Provide the (X, Y) coordinate of the cell's center where the given text is located.  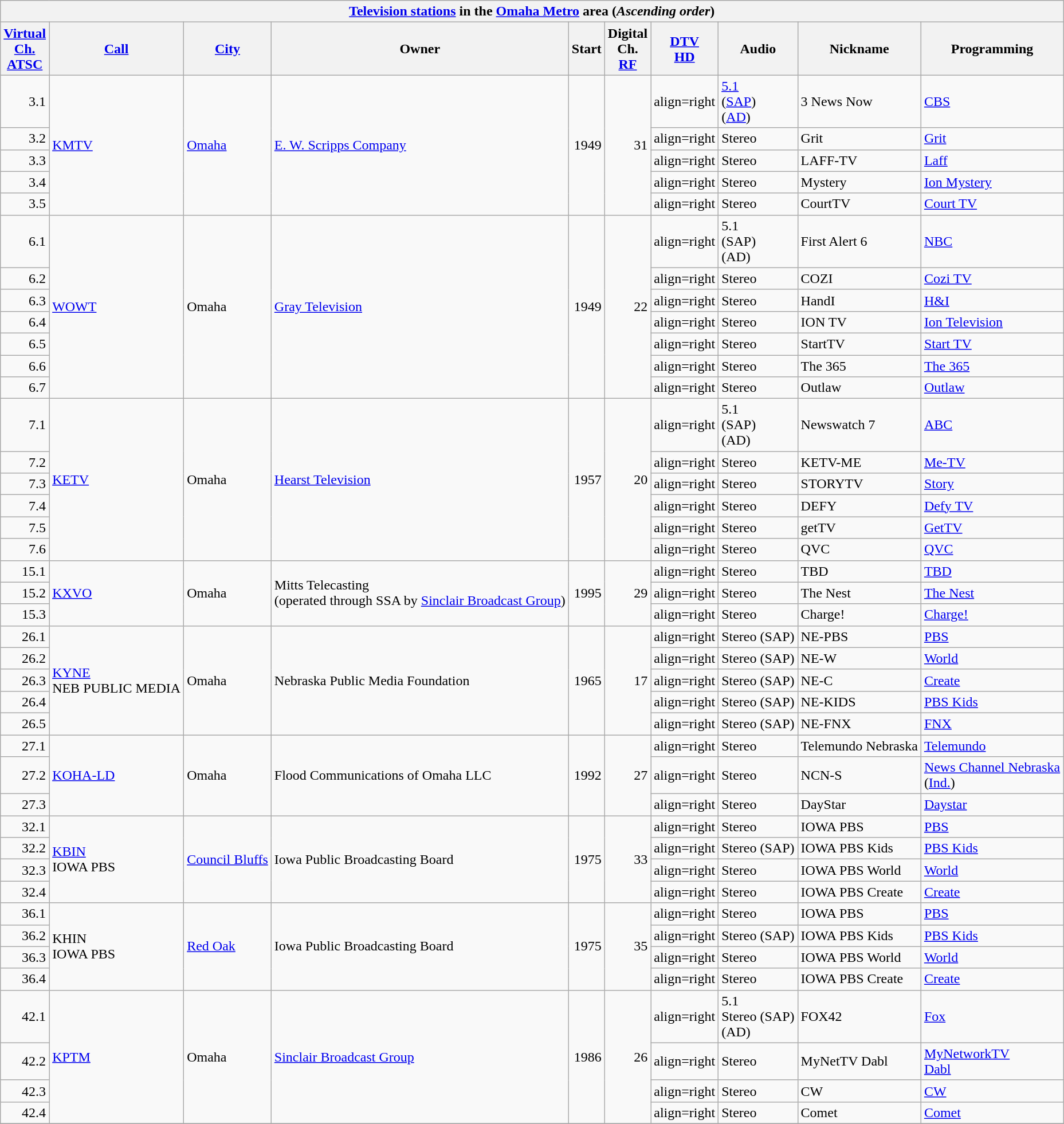
1992 (587, 775)
1965 (587, 680)
26.5 (25, 724)
StartTV (859, 344)
Audio (758, 49)
NE-C (859, 680)
1986 (587, 1056)
MyNetworkTVDabl (992, 1061)
Television stations in the Omaha Metro area (Ascending order) (532, 11)
6.6 (25, 366)
7.5 (25, 528)
Owner (419, 49)
E. W. Scripps Company (419, 145)
1995 (587, 593)
getTV (859, 528)
First Alert 6 (859, 241)
Nickname (859, 49)
DayStar (859, 805)
Newswatch 7 (859, 425)
DEFY (859, 506)
15.3 (25, 615)
Call (117, 49)
FNX (992, 724)
KHINIOWA PBS (117, 946)
NE-KIDS (859, 702)
Cozi TV (992, 278)
VirtualCh.ATSC (25, 49)
News Channel Nebraska(Ind.) (992, 776)
Fox (992, 1016)
KOHA-LD (117, 775)
KMTV (117, 145)
6.1 (25, 241)
Defy TV (992, 506)
Start TV (992, 344)
3.4 (25, 182)
KETV-ME (859, 462)
27 (627, 775)
City (228, 49)
KPTM (117, 1056)
KETV (117, 480)
Ion Mystery (992, 182)
Council Bluffs (228, 859)
WOWT (117, 306)
22 (627, 306)
CourtTV (859, 204)
35 (627, 946)
27.1 (25, 745)
Mitts Telecasting(operated through SSA by Sinclair Broadcast Group) (419, 593)
36.2 (25, 936)
15.2 (25, 593)
DigitalCh.RF (627, 49)
3 News Now (859, 101)
Telemundo (992, 745)
Ion Television (992, 322)
31 (627, 145)
6.4 (25, 322)
NCN-S (859, 776)
6.7 (25, 388)
42.3 (25, 1091)
KYNENEB PUBLIC MEDIA (117, 680)
STORYTV (859, 484)
32.2 (25, 848)
32.1 (25, 827)
KBINIOWA PBS (117, 859)
Red Oak (228, 946)
Programming (992, 49)
Flood Communications of Omaha LLC (419, 775)
36.4 (25, 979)
MyNetTV Dabl (859, 1061)
Start (587, 49)
42.1 (25, 1016)
3.3 (25, 160)
ABC (992, 425)
NE-PBS (859, 636)
6.2 (25, 278)
32.4 (25, 892)
3.5 (25, 204)
26.1 (25, 636)
Laff (992, 160)
32.3 (25, 870)
Telemundo Nebraska (859, 745)
36.1 (25, 914)
3.2 (25, 139)
20 (627, 480)
26.2 (25, 658)
DTVHD (685, 49)
5.1Stereo (SAP)(AD) (758, 1016)
Court TV (992, 204)
7.2 (25, 462)
26.3 (25, 680)
3.1 (25, 101)
29 (627, 593)
CBS (992, 101)
LAFF-TV (859, 160)
15.1 (25, 571)
HandI (859, 300)
NE-W (859, 658)
17 (627, 680)
NE-FNX (859, 724)
COZI (859, 278)
6.5 (25, 344)
7.6 (25, 549)
36.3 (25, 957)
ION TV (859, 322)
42.4 (25, 1113)
1957 (587, 480)
Gray Television (419, 306)
NBC (992, 241)
7.1 (25, 425)
6.3 (25, 300)
27.2 (25, 776)
Daystar (992, 805)
Sinclair Broadcast Group (419, 1056)
Mystery (859, 182)
Nebraska Public Media Foundation (419, 680)
26 (627, 1056)
27.3 (25, 805)
Hearst Television (419, 480)
Me-TV (992, 462)
GetTV (992, 528)
KXVO (117, 593)
7.4 (25, 506)
42.2 (25, 1061)
H&I (992, 300)
Story (992, 484)
33 (627, 859)
7.3 (25, 484)
FOX42 (859, 1016)
26.4 (25, 702)
